Determine the [X, Y] coordinate at the center of the cell enclosing the given text.  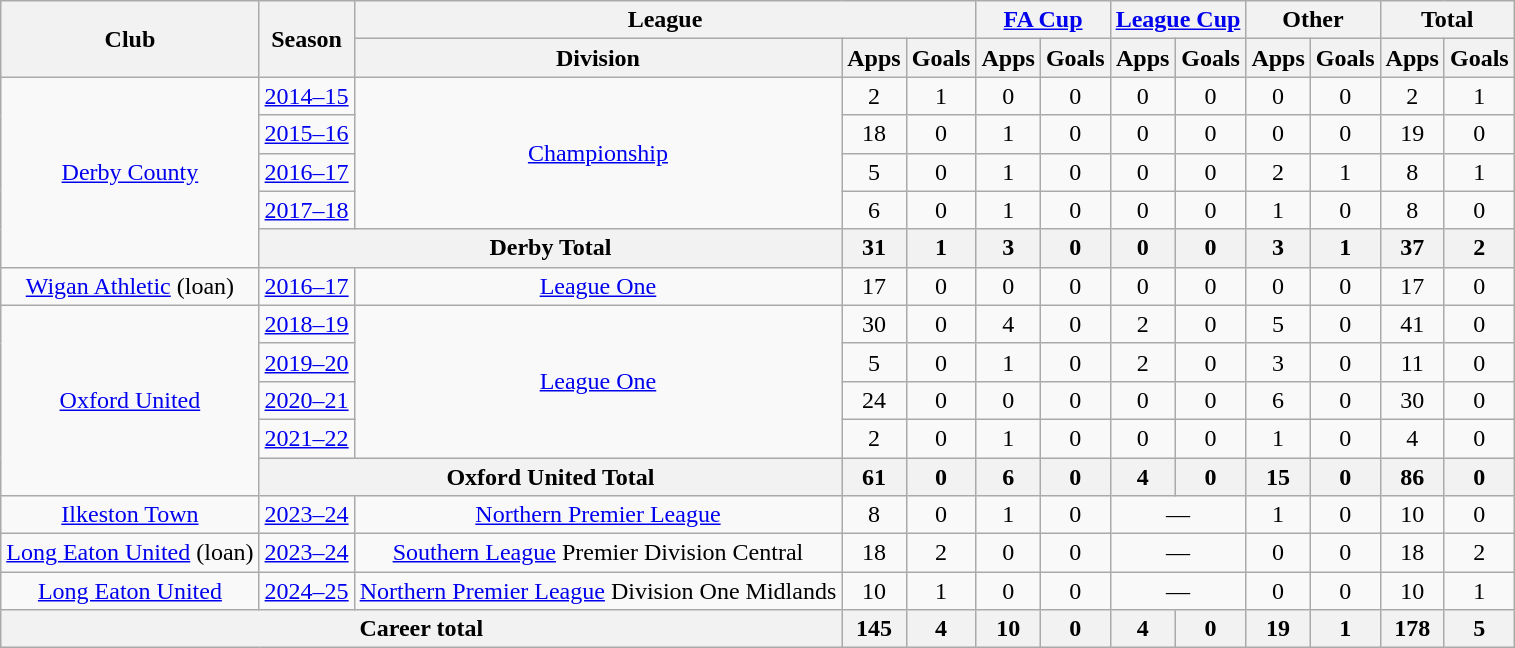
37 [1412, 248]
15 [1278, 477]
11 [1412, 362]
145 [874, 629]
41 [1412, 324]
86 [1412, 477]
2015–16 [306, 134]
Long Eaton United (loan) [130, 553]
Derby Total [550, 248]
Northern Premier League Division One Midlands [598, 591]
2018–19 [306, 324]
178 [1412, 629]
31 [874, 248]
Total [1447, 20]
Other [1313, 20]
2019–20 [306, 362]
Club [130, 39]
2014–15 [306, 96]
2024–25 [306, 591]
Oxford United [130, 400]
2021–22 [306, 438]
FA Cup [1043, 20]
Career total [422, 629]
Division [598, 58]
Northern Premier League [598, 515]
2020–21 [306, 400]
61 [874, 477]
Season [306, 39]
Southern League Premier Division Central [598, 553]
2017–18 [306, 210]
League [665, 20]
Oxford United Total [550, 477]
24 [874, 400]
Wigan Athletic (loan) [130, 286]
Long Eaton United [130, 591]
Derby County [130, 172]
Ilkeston Town [130, 515]
Championship [598, 153]
League Cup [1178, 20]
